Find where the given text appears and provide that cell's center as [x, y] coordinate. 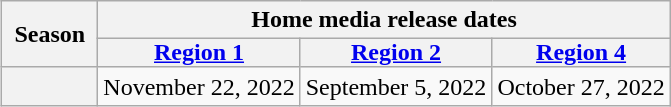
October 27, 2022 [581, 86]
Region 4 [581, 53]
November 22, 2022 [199, 86]
Region 1 [199, 53]
Home media release dates [384, 20]
September 5, 2022 [396, 86]
Season [50, 34]
Region 2 [396, 53]
